For the text-containing cell, return its midpoint in (x, y) coordinate format. 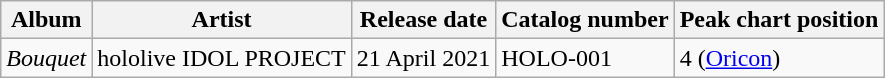
21 April 2021 (423, 58)
4 (Oricon) (779, 58)
Peak chart position (779, 20)
Release date (423, 20)
Bouquet (46, 58)
Album (46, 20)
HOLO-001 (585, 58)
Catalog number (585, 20)
hololive IDOL PROJECT (222, 58)
Artist (222, 20)
